Scan for the cell matching the given text and deliver its [X, Y] coordinate at center. 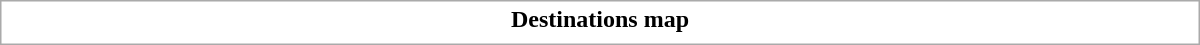
Destinations map [600, 19]
